Capture the cell that displays the provided text and extract its [x, y] central coordinate. 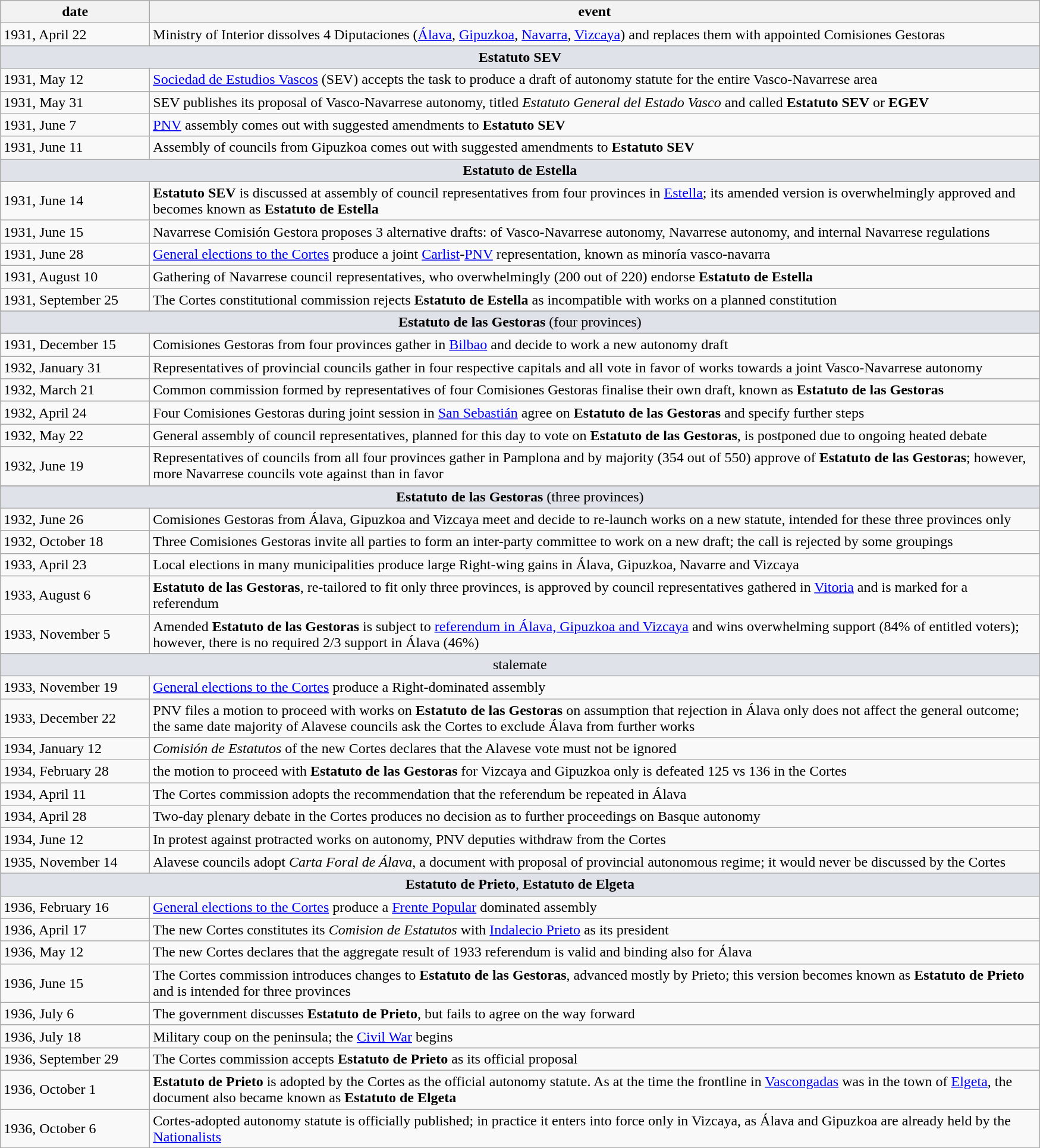
Comisión de Estatutos of the new Cortes declares that the Alavese vote must not be ignored [595, 749]
1931, December 15 [75, 345]
1931, June 14 [75, 201]
1933, August 6 [75, 595]
1936, July 18 [75, 1036]
1932, June 19 [75, 466]
The Cortes commission accepts Estatuto de Prieto as its official proposal [595, 1059]
SEV publishes its proposal of Vasco-Navarrese autonomy, titled Estatuto General del Estado Vasco and called Estatuto SEV or EGEV [595, 102]
Two-day plenary debate in the Cortes produces no decision as to further proceedings on Basque autonomy [595, 817]
1933, November 19 [75, 687]
General assembly of council representatives, planned for this day to vote on Estatuto de las Gestoras, is postponed due to ongoing heated debate [595, 435]
Estatuto de Prieto, Estatuto de Elgeta [520, 884]
1932, March 21 [75, 390]
PNV assembly comes out with suggested amendments to Estatuto SEV [595, 125]
1936, April 17 [75, 930]
The Cortes constitutional commission rejects Estatuto de Estella as incompatible with works on a planned constitution [595, 299]
1936, September 29 [75, 1059]
Four Comisiones Gestoras during joint session in San Sebastián agree on Estatuto de las Gestoras and specify further steps [595, 413]
1934, January 12 [75, 749]
1931, June 11 [75, 148]
event [595, 12]
The Cortes commission adopts the recommendation that the referendum be repeated in Álava [595, 794]
1934, April 28 [75, 817]
In protest against protracted works on autonomy, PNV deputies withdraw from the Cortes [595, 839]
1934, April 11 [75, 794]
Estatuto SEV [520, 57]
1936, July 6 [75, 1014]
Estatuto de Estella [520, 170]
1936, October 1 [75, 1090]
The new Cortes constitutes its Comision de Estatutos with Indalecio Prieto as its president [595, 930]
1931, June 7 [75, 125]
1932, June 26 [75, 519]
1932, April 24 [75, 413]
Sociedad de Estudios Vascos (SEV) accepts the task to produce a draft of autonomy statute for the entire Vasco-Navarrese area [595, 80]
1934, June 12 [75, 839]
Comisiones Gestoras from four provinces gather in Bilbao and decide to work a new autonomy draft [595, 345]
1936, February 16 [75, 907]
1932, May 22 [75, 435]
Ministry of Interior dissolves 4 Diputaciones (Álava, Gipuzkoa, Navarra, Vizcaya) and replaces them with appointed Comisiones Gestoras [595, 34]
Estatuto de las Gestoras (four provinces) [520, 322]
1931, June 15 [75, 231]
1932, January 31 [75, 368]
Navarrese Comisión Gestora proposes 3 alternative drafts: of Vasco-Navarrese autonomy, Navarrese autonomy, and internal Navarrese regulations [595, 231]
1931, June 28 [75, 254]
1931, August 10 [75, 277]
Local elections in many municipalities produce large Right-wing gains in Álava, Gipuzkoa, Navarre and Vizcaya [595, 564]
Common commission formed by representatives of four Comisiones Gestoras finalise their own draft, known as Estatuto de las Gestoras [595, 390]
Alavese councils adopt Carta Foral de Álava, a document with proposal of provincial autonomous regime; it would never be discussed by the Cortes [595, 862]
General elections to the Cortes produce a Right-dominated assembly [595, 687]
1931, May 31 [75, 102]
Comisiones Gestoras from Álava, Gipuzkoa and Vizcaya meet and decide to re-launch works on a new statute, intended for these three provinces only [595, 519]
The government discusses Estatuto de Prieto, but fails to agree on the way forward [595, 1014]
1936, June 15 [75, 983]
1931, September 25 [75, 299]
1935, November 14 [75, 862]
1936, May 12 [75, 952]
1933, April 23 [75, 564]
1932, October 18 [75, 542]
General elections to the Cortes produce a Frente Popular dominated assembly [595, 907]
1931, April 22 [75, 34]
the motion to proceed with Estatuto de las Gestoras for Vizcaya and Gipuzkoa only is defeated 125 vs 136 in the Cortes [595, 771]
Military coup on the peninsula; the Civil War begins [595, 1036]
1933, November 5 [75, 634]
date [75, 12]
stalemate [520, 664]
General elections to the Cortes produce a joint Carlist-PNV representation, known as minoría vasco-navarra [595, 254]
Estatuto de las Gestoras (three provinces) [520, 497]
1936, October 6 [75, 1128]
Three Comisiones Gestoras invite all parties to form an inter-party committee to work on a new draft; the call is rejected by some groupings [595, 542]
1934, February 28 [75, 771]
1933, December 22 [75, 717]
Assembly of councils from Gipuzkoa comes out with suggested amendments to Estatuto SEV [595, 148]
Gathering of Navarrese council representatives, who overwhelmingly (200 out of 220) endorse Estatuto de Estella [595, 277]
Representatives of provincial councils gather in four respective capitals and all vote in favor of works towards a joint Vasco-Navarrese autonomy [595, 368]
The new Cortes declares that the aggregate result of 1933 referendum is valid and binding also for Álava [595, 952]
1931, May 12 [75, 80]
